Search for the cell housing the specified text and yield its [x, y] center coordinate. 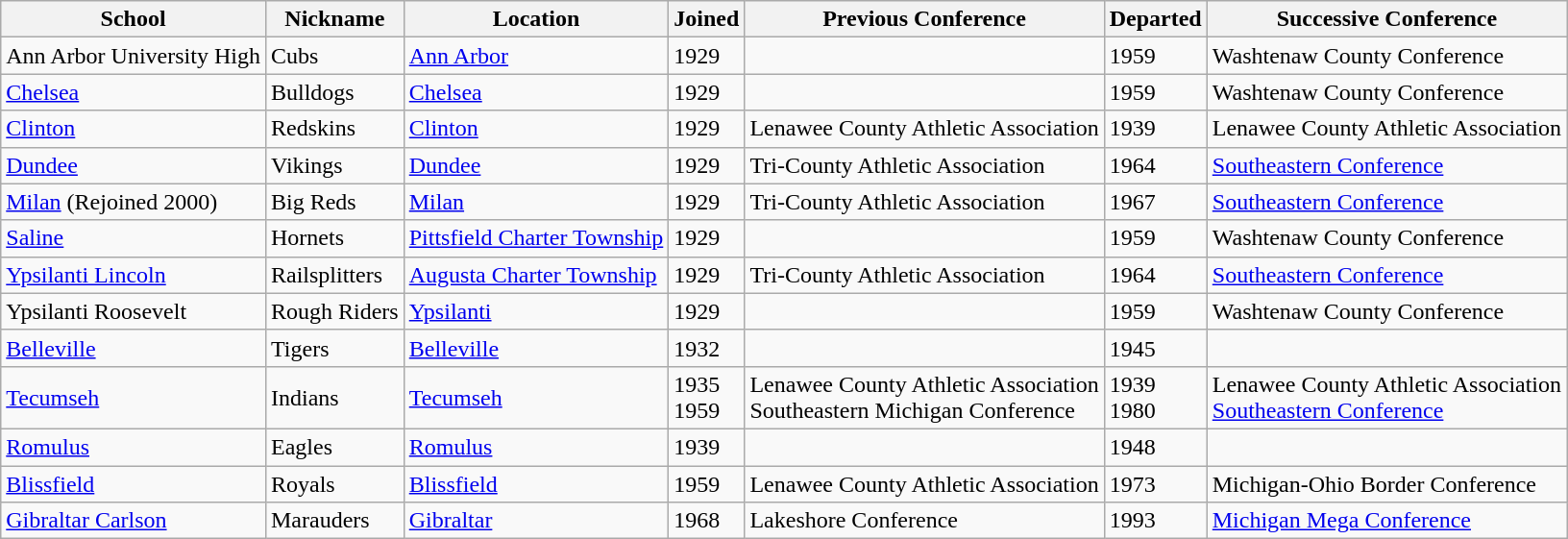
Gibraltar Carlson [134, 521]
Nickname [334, 19]
Previous Conference [924, 19]
Tigers [334, 348]
1968 [707, 521]
Big Reds [334, 202]
1948 [1155, 447]
1945 [1155, 348]
1993 [1155, 521]
School [134, 19]
Lenawee County Athletic AssociationSoutheastern Conference [1386, 398]
1932 [707, 348]
Ypsilanti [536, 311]
Joined [707, 19]
Rough Riders [334, 311]
Indians [334, 398]
Gibraltar [536, 521]
Ann Arbor [536, 56]
19351959 [707, 398]
Departed [1155, 19]
19391980 [1155, 398]
Milan (Rejoined 2000) [134, 202]
Lenawee County Athletic AssociationSoutheastern Michigan Conference [924, 398]
1973 [1155, 483]
Saline [134, 238]
Michigan-Ohio Border Conference [1386, 483]
Ypsilanti Roosevelt [134, 311]
Cubs [334, 56]
Pittsfield Charter Township [536, 238]
Milan [536, 202]
Ypsilanti Lincoln [134, 275]
Successive Conference [1386, 19]
1967 [1155, 202]
Augusta Charter Township [536, 275]
Eagles [334, 447]
Marauders [334, 521]
Redskins [334, 129]
Location [536, 19]
Hornets [334, 238]
Michigan Mega Conference [1386, 521]
Railsplitters [334, 275]
Ann Arbor University High [134, 56]
Bulldogs [334, 92]
Vikings [334, 165]
Lakeshore Conference [924, 521]
Royals [334, 483]
